Output the [X, Y] coordinate of the center of the cell containing the given text.  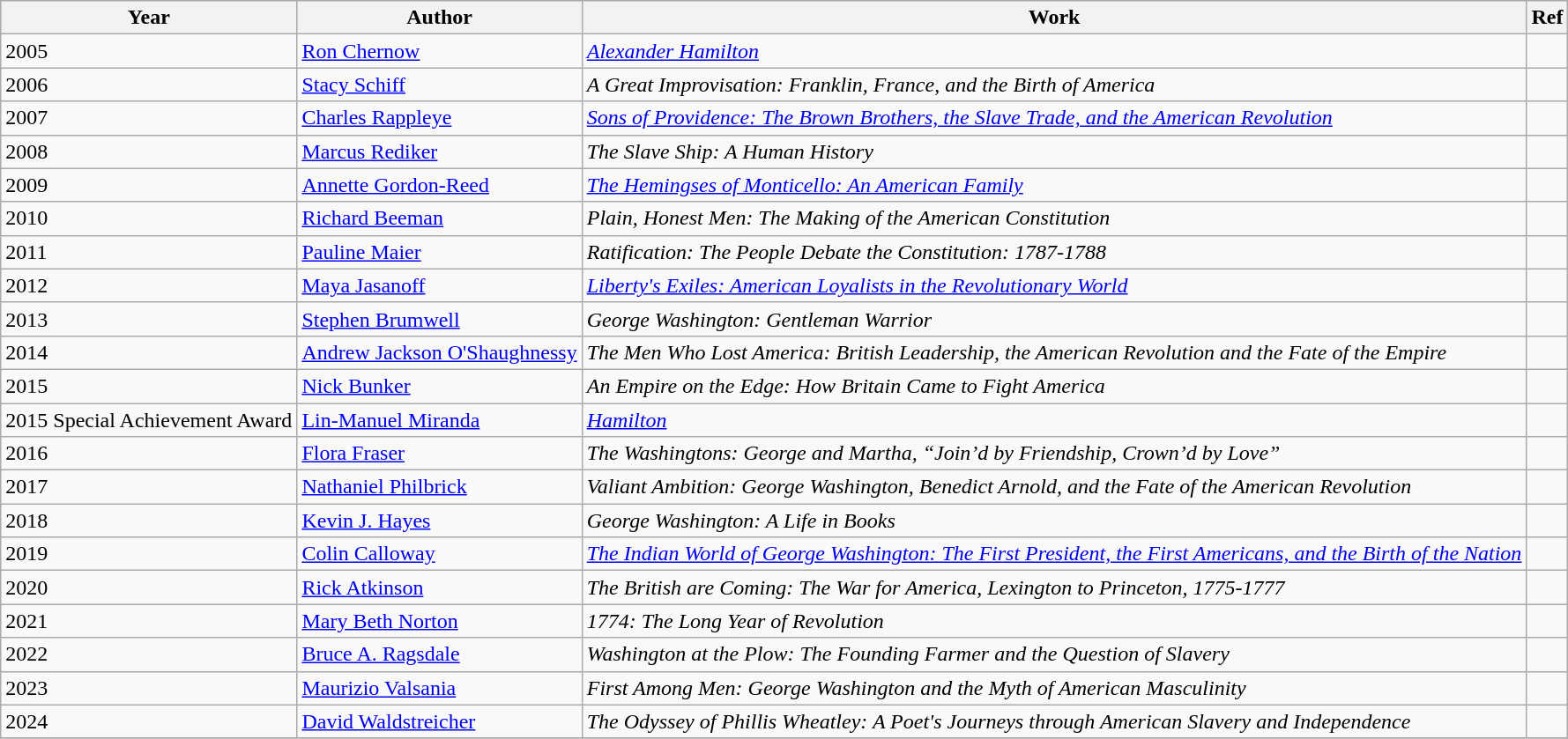
Mary Beth Norton [439, 621]
2006 [149, 85]
2023 [149, 688]
2015 Special Achievement Award [149, 420]
Valiant Ambition: George Washington, Benedict Arnold, and the Fate of the American Revolution [1054, 487]
Nick Bunker [439, 386]
Bruce A. Ragsdale [439, 654]
The Hemingses of Monticello: An American Family [1054, 185]
Washington at the Plow: The Founding Farmer and the Question of Slavery [1054, 654]
2008 [149, 151]
Andrew Jackson O'Shaughnessy [439, 352]
1774: The Long Year of Revolution [1054, 621]
2015 [149, 386]
The Slave Ship: A Human History [1054, 151]
George Washington: Gentleman Warrior [1054, 319]
2024 [149, 721]
2010 [149, 218]
The Indian World of George Washington: The First President, the First Americans, and the Birth of the Nation [1054, 554]
Stephen Brumwell [439, 319]
2020 [149, 588]
2021 [149, 621]
Annette Gordon-Reed [439, 185]
Rick Atkinson [439, 588]
The Men Who Lost America: British Leadership, the American Revolution and the Fate of the Empire [1054, 352]
George Washington: A Life in Books [1054, 521]
Author [439, 18]
2011 [149, 252]
Plain, Honest Men: The Making of the American Constitution [1054, 218]
Charles Rappleye [439, 118]
Richard Beeman [439, 218]
The Odyssey of Phillis Wheatley: A Poet's Journeys through American Slavery and Independence [1054, 721]
Marcus Rediker [439, 151]
Ratification: The People Debate the Constitution: 1787-1788 [1054, 252]
Ron Chernow [439, 51]
Alexander Hamilton [1054, 51]
2007 [149, 118]
An Empire on the Edge: How Britain Came to Fight America [1054, 386]
2018 [149, 521]
Work [1054, 18]
Stacy Schiff [439, 85]
Hamilton [1054, 420]
Maurizio Valsania [439, 688]
2013 [149, 319]
Colin Calloway [439, 554]
Pauline Maier [439, 252]
The Washingtons: George and Martha, “Join’d by Friendship, Crown’d by Love” [1054, 454]
2005 [149, 51]
Kevin J. Hayes [439, 521]
2022 [149, 654]
Ref [1548, 18]
2012 [149, 285]
The British are Coming: The War for America, Lexington to Princeton, 1775-1777 [1054, 588]
Nathaniel Philbrick [439, 487]
David Waldstreicher [439, 721]
2014 [149, 352]
Maya Jasanoff [439, 285]
First Among Men: George Washington and the Myth of American Masculinity [1054, 688]
2017 [149, 487]
Sons of Providence: The Brown Brothers, the Slave Trade, and the American Revolution [1054, 118]
Lin-Manuel Miranda [439, 420]
2016 [149, 454]
Liberty's Exiles: American Loyalists in the Revolutionary World [1054, 285]
A Great Improvisation: Franklin, France, and the Birth of America [1054, 85]
Year [149, 18]
2019 [149, 554]
2009 [149, 185]
Flora Fraser [439, 454]
